From the cell containing the given text, extract its center point as (x, y) coordinate. 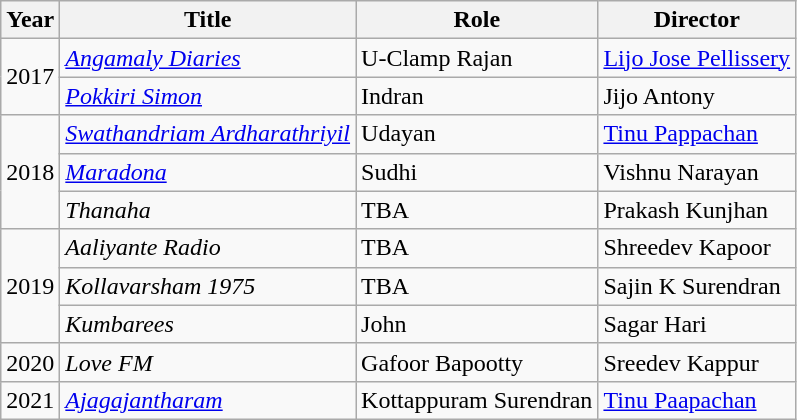
Aaliyante Radio (208, 248)
Swathandriam Ardharathriyil (208, 134)
Sudhi (477, 172)
Shreedev Kapoor (697, 248)
Thanaha (208, 210)
Year (30, 20)
Sajin K Surendran (697, 286)
U-Clamp Rajan (477, 58)
2018 (30, 172)
Vishnu Narayan (697, 172)
2021 (30, 400)
Lijo Jose Pellissery (697, 58)
Kottappuram Surendran (477, 400)
Kollavarsham 1975 (208, 286)
Maradona (208, 172)
Title (208, 20)
Kumbarees (208, 324)
Love FM (208, 362)
Sreedev Kappur (697, 362)
Tinu Paapachan (697, 400)
Pokkiri Simon (208, 96)
Prakash Kunjhan (697, 210)
Gafoor Bapootty (477, 362)
Ajagajantharam (208, 400)
Director (697, 20)
2020 (30, 362)
Udayan (477, 134)
Sagar Hari (697, 324)
Role (477, 20)
2017 (30, 77)
Jijo Antony (697, 96)
Angamaly Diaries (208, 58)
2019 (30, 286)
Tinu Pappachan (697, 134)
Indran (477, 96)
John (477, 324)
